Capture the cell that displays the provided text and extract its [X, Y] central coordinate. 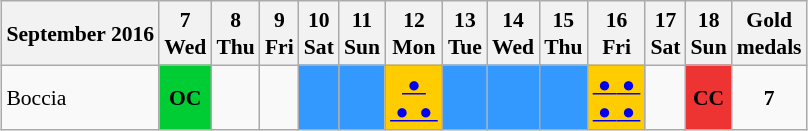
Goldmedals [770, 33]
18Sun [709, 33]
September 2016 [80, 33]
7 [770, 97]
7Wed [185, 33]
Boccia [80, 97]
9Fri [280, 33]
11Sun [362, 33]
10Sat [319, 33]
● ● ● [414, 97]
13Tue [465, 33]
8Thu [236, 33]
12Mon [414, 33]
OC [185, 97]
17Sat [665, 33]
● ● ● ● [617, 97]
16Fri [617, 33]
14Wed [513, 33]
CC [709, 97]
15Thu [564, 33]
